Return (X, Y) of the center of cell containing provided text 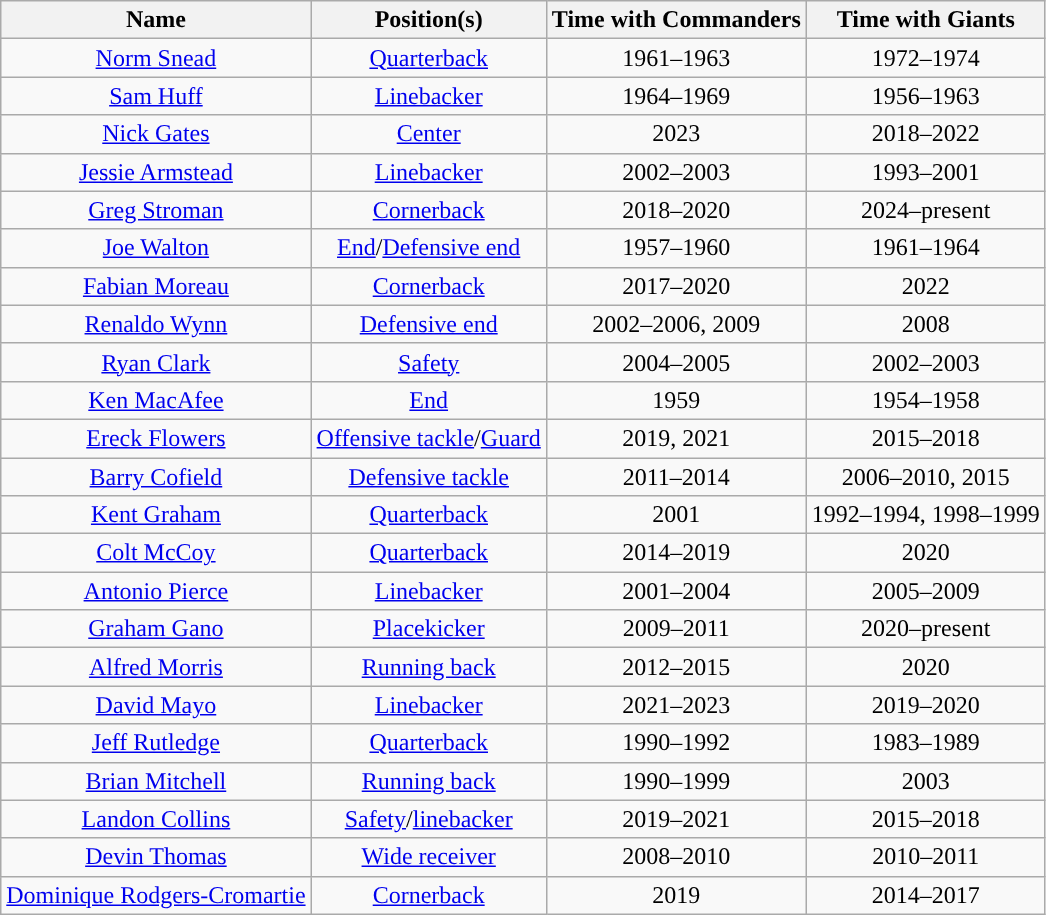
End (428, 400)
Time with Commanders (676, 20)
2003 (926, 781)
Norm Snead (156, 58)
2009–2011 (676, 629)
Wide receiver (428, 857)
Barry Cofield (156, 477)
Brian Mitchell (156, 781)
Kent Graham (156, 515)
1957–1960 (676, 248)
Position(s) (428, 20)
Center (428, 134)
2020–present (926, 629)
Dominique Rodgers-Cromartie (156, 895)
1954–1958 (926, 400)
Landon Collins (156, 819)
Graham Gano (156, 629)
End/Defensive end (428, 248)
2006–2010, 2015 (926, 477)
2017–2020 (676, 286)
Ryan Clark (156, 362)
David Mayo (156, 705)
2001 (676, 515)
Offensive tackle/Guard (428, 438)
2024–present (926, 210)
2002–2006, 2009 (676, 324)
1992–1994, 1998–1999 (926, 515)
1990–1992 (676, 743)
2019–2020 (926, 705)
1983–1989 (926, 743)
Fabian Moreau (156, 286)
1990–1999 (676, 781)
2010–2011 (926, 857)
2018–2022 (926, 134)
Name (156, 20)
2011–2014 (676, 477)
Safety (428, 362)
Time with Giants (926, 20)
Antonio Pierce (156, 591)
2014–2017 (926, 895)
Jessie Armstead (156, 172)
2008–2010 (676, 857)
1964–1969 (676, 96)
Defensive end (428, 324)
Nick Gates (156, 134)
Alfred Morris (156, 667)
1972–1974 (926, 58)
Greg Stroman (156, 210)
1961–1964 (926, 248)
Colt McCoy (156, 553)
2019, 2021 (676, 438)
1961–1963 (676, 58)
2022 (926, 286)
Defensive tackle (428, 477)
Joe Walton (156, 248)
1959 (676, 400)
1956–1963 (926, 96)
1993–2001 (926, 172)
Placekicker (428, 629)
2005–2009 (926, 591)
Jeff Rutledge (156, 743)
2018–2020 (676, 210)
Ken MacAfee (156, 400)
2023 (676, 134)
2021–2023 (676, 705)
2008 (926, 324)
2001–2004 (676, 591)
Safety/linebacker (428, 819)
2012–2015 (676, 667)
Ereck Flowers (156, 438)
2004–2005 (676, 362)
2019–2021 (676, 819)
2019 (676, 895)
Devin Thomas (156, 857)
Sam Huff (156, 96)
Renaldo Wynn (156, 324)
2014–2019 (676, 553)
